Scan for the cell matching the given text and deliver its (X, Y) coordinate at center. 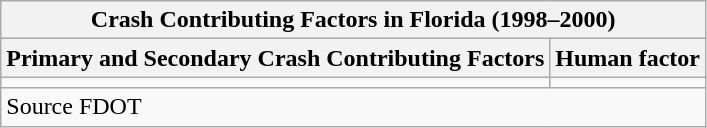
Primary and Secondary Crash Contributing Factors (276, 58)
Crash Contributing Factors in Florida (1998–2000) (354, 20)
Source FDOT (354, 107)
Human factor (628, 58)
